Detect which cell encompasses the target text, then output its [X, Y] center coordinate. 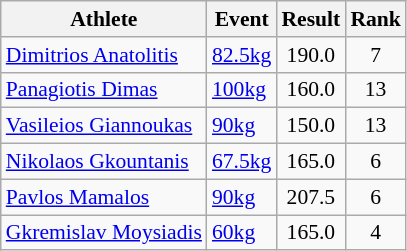
Vasileios Giannoukas [104, 126]
4 [376, 233]
Nikolaos Gkountanis [104, 162]
Result [310, 19]
Pavlos Mamalos [104, 197]
150.0 [310, 126]
Athlete [104, 19]
Dimitrios Anatolitis [104, 55]
82.5kg [242, 55]
Gkremislav Moysiadis [104, 233]
Rank [376, 19]
Event [242, 19]
190.0 [310, 55]
7 [376, 55]
207.5 [310, 197]
100kg [242, 90]
67.5kg [242, 162]
Panagiotis Dimas [104, 90]
60kg [242, 233]
160.0 [310, 90]
